Output the [X, Y] coordinate of the center of the cell containing the given text.  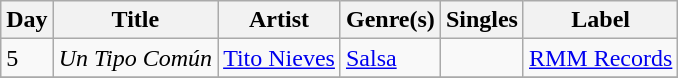
Un Tipo Común [135, 58]
Genre(s) [390, 20]
Salsa [390, 58]
RMM Records [600, 58]
Singles [482, 20]
Artist [280, 20]
Tito Nieves [280, 58]
Label [600, 20]
Title [135, 20]
Day [27, 20]
5 [27, 58]
